Search for the cell housing the specified text and yield its [X, Y] center coordinate. 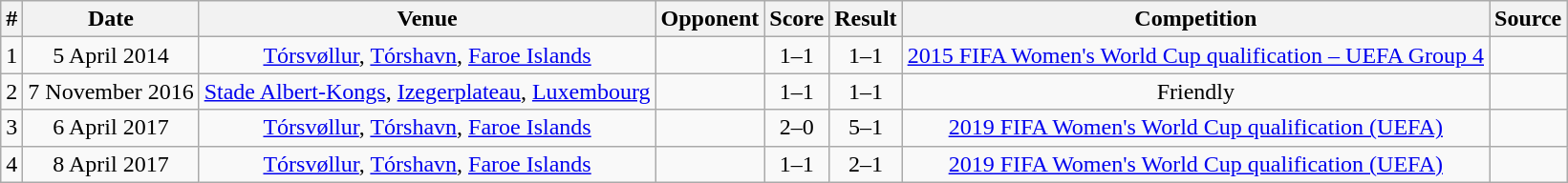
Source [1529, 19]
4 [11, 164]
5–1 [866, 128]
5 April 2014 [111, 55]
# [11, 19]
Venue [427, 19]
1 [11, 55]
Friendly [1195, 91]
2 [11, 91]
Stade Albert-Kongs, Izegerplateau, Luxembourg [427, 91]
Competition [1195, 19]
8 April 2017 [111, 164]
Opponent [710, 19]
2015 FIFA Women's World Cup qualification – UEFA Group 4 [1195, 55]
3 [11, 128]
7 November 2016 [111, 91]
2–0 [797, 128]
6 April 2017 [111, 128]
Date [111, 19]
Result [866, 19]
2–1 [866, 164]
Score [797, 19]
